Determine the (X, Y) coordinate at the center of the cell enclosing the given text.  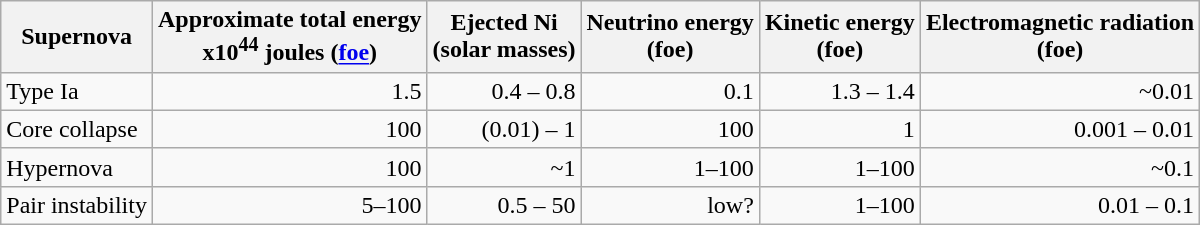
Kinetic energy(foe) (840, 37)
~1 (504, 167)
Core collapse (77, 129)
Hypernova (77, 167)
(0.01) – 1 (504, 129)
Electromagnetic radiation(foe) (1060, 37)
~0.1 (1060, 167)
0.4 – 0.8 (504, 91)
Pair instability (77, 205)
1 (840, 129)
0.001 – 0.01 (1060, 129)
0.01 – 0.1 (1060, 205)
1.3 – 1.4 (840, 91)
0.5 – 50 (504, 205)
0.1 (670, 91)
5–100 (290, 205)
1.5 (290, 91)
low? (670, 205)
Supernova (77, 37)
Approximate total energyx1044 joules (foe) (290, 37)
Ejected Ni(solar masses) (504, 37)
~0.01 (1060, 91)
Type Ia (77, 91)
Neutrino energy(foe) (670, 37)
